Find where the given text appears and provide that cell's center as (x, y) coordinate. 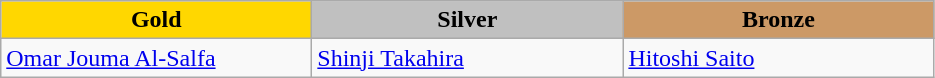
Gold (156, 20)
Silver (468, 20)
Hitoshi Saito (778, 58)
Omar Jouma Al-Salfa (156, 58)
Shinji Takahira (468, 58)
Bronze (778, 20)
